Determine the [x, y] coordinate at the center of the cell enclosing the given text.  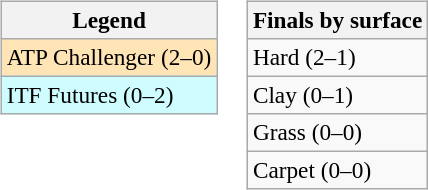
Grass (0–0) [337, 133]
ITF Futures (0–2) [108, 95]
Clay (0–1) [337, 95]
Carpet (0–0) [337, 171]
Legend [108, 20]
Hard (2–1) [337, 57]
ATP Challenger (2–0) [108, 57]
Finals by surface [337, 20]
